For the text-containing cell, return its midpoint in (x, y) coordinate format. 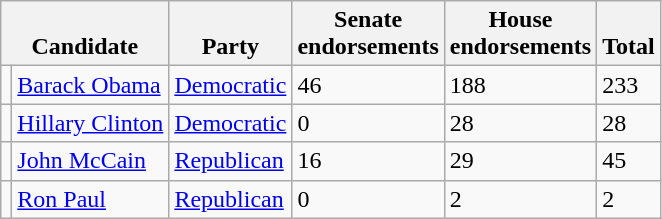
Hillary Clinton (90, 123)
188 (520, 85)
45 (629, 161)
John McCain (90, 161)
Barack Obama (90, 85)
House endorsements (520, 34)
Senate endorsements (368, 34)
Candidate (85, 34)
Ron Paul (90, 199)
46 (368, 85)
Total (629, 34)
Party (230, 34)
29 (520, 161)
233 (629, 85)
16 (368, 161)
